Search for the cell housing the specified text and yield its (x, y) center coordinate. 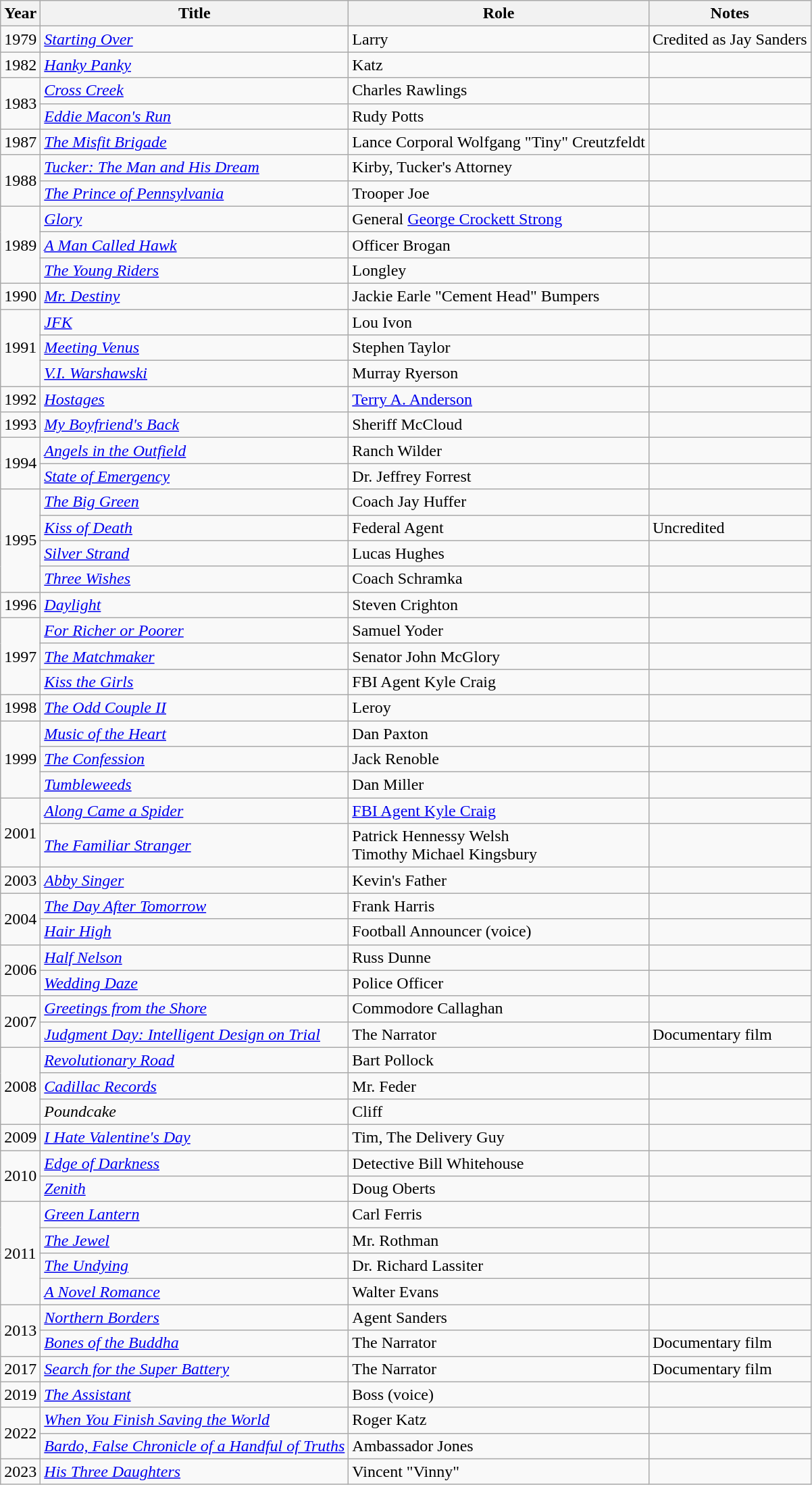
1994 (20, 463)
Steven Crighton (499, 605)
Frank Harris (499, 906)
Dan Paxton (499, 733)
Tumbleweeds (195, 785)
Year (20, 14)
2017 (20, 1369)
Murray Ryerson (499, 374)
The Matchmaker (195, 656)
Hanky Panky (195, 65)
Northern Borders (195, 1317)
Lucas Hughes (499, 553)
Notes (730, 14)
The Prince of Pennsylvania (195, 193)
I Hate Valentine's Day (195, 1137)
Lance Corporal Wolfgang "Tiny" Creutzfeldt (499, 142)
The Odd Couple II (195, 707)
Zenith (195, 1189)
Football Announcer (voice) (499, 932)
Along Came a Spider (195, 811)
JFK (195, 322)
Coach Jay Huffer (499, 502)
2006 (20, 970)
Cross Creek (195, 91)
2004 (20, 919)
Mr. Destiny (195, 296)
1990 (20, 296)
2023 (20, 1471)
Hair High (195, 932)
For Richer or Poorer (195, 630)
The Young Riders (195, 270)
Three Wishes (195, 579)
Daylight (195, 605)
Tucker: The Man and His Dream (195, 168)
Officer Brogan (499, 245)
Leroy (499, 707)
Bardo, False Chronicle of a Handful of Truths (195, 1446)
Eddie Macon's Run (195, 116)
Stephen Taylor (499, 348)
2019 (20, 1394)
Vincent "Vinny" (499, 1471)
Green Lantern (195, 1215)
The Jewel (195, 1240)
1982 (20, 65)
Detective Bill Whitehouse (499, 1163)
2022 (20, 1433)
Doug Oberts (499, 1189)
Angels in the Outfield (195, 451)
Katz (499, 65)
2013 (20, 1330)
Senator John McGlory (499, 656)
1995 (20, 540)
Bones of the Buddha (195, 1343)
A Man Called Hawk (195, 245)
Trooper Joe (499, 193)
1983 (20, 103)
The Confession (195, 759)
Jack Renoble (499, 759)
Hostages (195, 399)
Dr. Jeffrey Forrest (499, 476)
Dr. Richard Lassiter (499, 1266)
The Big Green (195, 502)
Uncredited (730, 528)
Cliff (499, 1111)
Roger Katz (499, 1420)
Meeting Venus (195, 348)
State of Emergency (195, 476)
1979 (20, 39)
Silver Strand (195, 553)
2007 (20, 1022)
2001 (20, 832)
The Undying (195, 1266)
Kirby, Tucker's Attorney (499, 168)
Kiss of Death (195, 528)
Sheriff McCloud (499, 425)
Search for the Super Battery (195, 1369)
1988 (20, 180)
Ambassador Jones (499, 1446)
Longley (499, 270)
General George Crockett Strong (499, 219)
Walter Evans (499, 1292)
Tim, The Delivery Guy (499, 1137)
A Novel Romance (195, 1292)
Coach Schramka (499, 579)
1997 (20, 656)
1992 (20, 399)
Russ Dunne (499, 957)
Greetings from the Shore (195, 1009)
Role (499, 14)
Music of the Heart (195, 733)
1987 (20, 142)
The Familiar Stranger (195, 846)
My Boyfriend's Back (195, 425)
Cadillac Records (195, 1086)
1989 (20, 245)
1991 (20, 348)
Kiss the Girls (195, 682)
Revolutionary Road (195, 1060)
1996 (20, 605)
Agent Sanders (499, 1317)
His Three Daughters (195, 1471)
Poundcake (195, 1111)
Wedding Daze (195, 983)
2003 (20, 880)
Carl Ferris (499, 1215)
Half Nelson (195, 957)
Edge of Darkness (195, 1163)
1993 (20, 425)
Starting Over (195, 39)
Rudy Potts (499, 116)
Dan Miller (499, 785)
Terry A. Anderson (499, 399)
Ranch Wilder (499, 451)
Mr. Rothman (499, 1240)
Judgment Day: Intelligent Design on Trial (195, 1034)
2008 (20, 1086)
Jackie Earle "Cement Head" Bumpers (499, 296)
Credited as Jay Sanders (730, 39)
2010 (20, 1176)
1998 (20, 707)
Charles Rawlings (499, 91)
V.I. Warshawski (195, 374)
Abby Singer (195, 880)
When You Finish Saving the World (195, 1420)
Bart Pollock (499, 1060)
Police Officer (499, 983)
The Day After Tomorrow (195, 906)
Federal Agent (499, 528)
Mr. Feder (499, 1086)
1999 (20, 759)
Samuel Yoder (499, 630)
The Assistant (195, 1394)
Title (195, 14)
Glory (195, 219)
The Misfit Brigade (195, 142)
Commodore Callaghan (499, 1009)
Kevin's Father (499, 880)
Larry (499, 39)
Boss (voice) (499, 1394)
2011 (20, 1253)
Lou Ivon (499, 322)
Patrick Hennessy Welsh Timothy Michael Kingsbury (499, 846)
2009 (20, 1137)
